Identify which cell holds the provided text, then report its (X, Y) central coordinate. 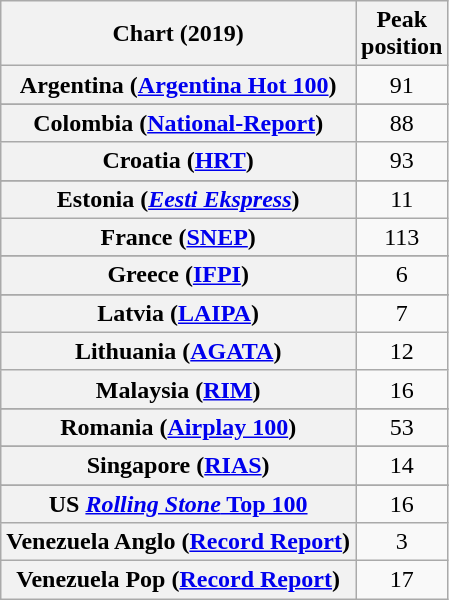
3 (402, 542)
12 (402, 351)
113 (402, 237)
11 (402, 199)
93 (402, 161)
Greece (IFPI) (178, 275)
Venezuela Anglo (Record Report) (178, 542)
Lithuania (AGATA) (178, 351)
Venezuela Pop (Record Report) (178, 580)
17 (402, 580)
Colombia (National-Report) (178, 123)
Croatia (HRT) (178, 161)
Singapore (RIAS) (178, 465)
France (SNEP) (178, 237)
88 (402, 123)
7 (402, 313)
Peakposition (402, 34)
Argentina (Argentina Hot 100) (178, 85)
Estonia (Eesti Ekspress) (178, 199)
91 (402, 85)
Romania (Airplay 100) (178, 427)
53 (402, 427)
Malaysia (RIM) (178, 389)
Chart (2019) (178, 34)
6 (402, 275)
US Rolling Stone Top 100 (178, 503)
Latvia (LAIPA) (178, 313)
14 (402, 465)
